Extract the (x, y) coordinate from the center of the cell holding the provided text.  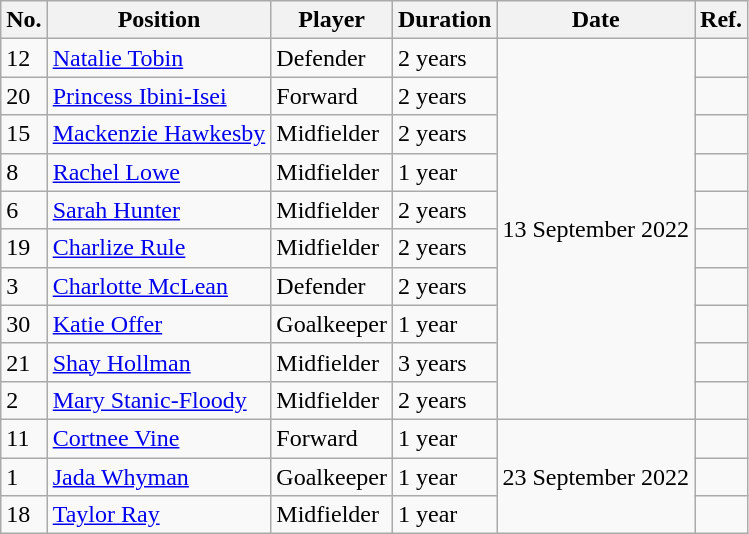
8 (24, 172)
Natalie Tobin (159, 58)
Jada Whyman (159, 477)
15 (24, 134)
Sarah Hunter (159, 210)
2 (24, 400)
18 (24, 515)
Charlize Rule (159, 248)
Mary Stanic-Floody (159, 400)
Duration (444, 20)
Shay Hollman (159, 362)
20 (24, 96)
Charlotte McLean (159, 286)
3 (24, 286)
Cortnee Vine (159, 438)
21 (24, 362)
1 (24, 477)
Ref. (722, 20)
Position (159, 20)
12 (24, 58)
Taylor Ray (159, 515)
No. (24, 20)
19 (24, 248)
Princess Ibini-Isei (159, 96)
Rachel Lowe (159, 172)
3 years (444, 362)
Mackenzie Hawkesby (159, 134)
30 (24, 324)
6 (24, 210)
11 (24, 438)
Player (332, 20)
23 September 2022 (596, 476)
Date (596, 20)
Katie Offer (159, 324)
13 September 2022 (596, 230)
